Scan for the cell matching the given text and deliver its [X, Y] coordinate at center. 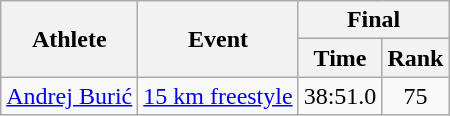
Andrej Burić [70, 96]
Athlete [70, 39]
75 [416, 96]
Rank [416, 58]
38:51.0 [340, 96]
Event [218, 39]
15 km freestyle [218, 96]
Final [374, 20]
Time [340, 58]
